Determine the [X, Y] coordinate at the center of the cell enclosing the given text.  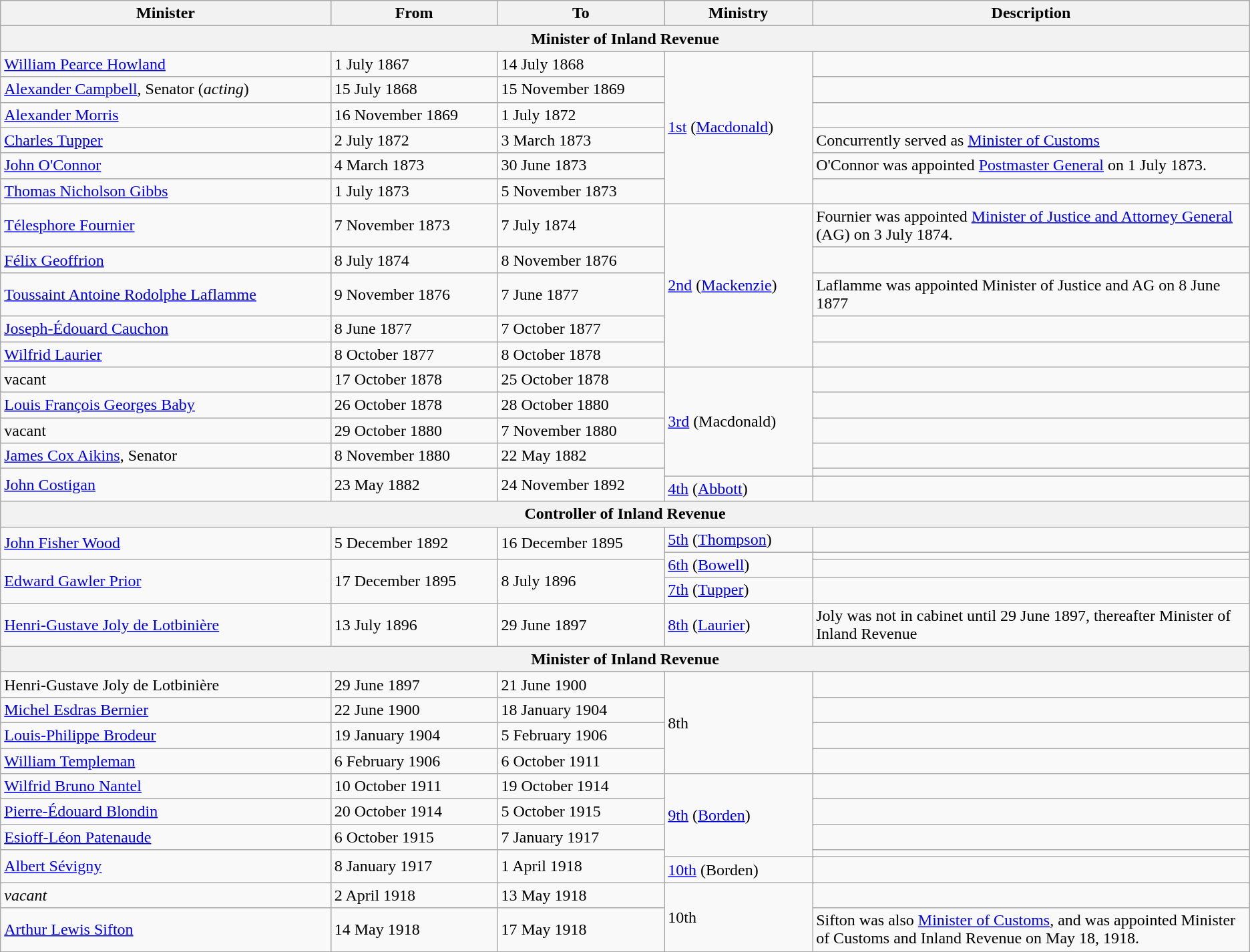
Minister [166, 13]
Albert Sévigny [166, 867]
19 October 1914 [581, 786]
6 October 1915 [414, 837]
1 April 1918 [581, 867]
7 July 1874 [581, 226]
6 February 1906 [414, 760]
26 October 1878 [414, 405]
13 May 1918 [581, 895]
Ministry [739, 13]
6 October 1911 [581, 760]
Joseph-Édouard Cauchon [166, 328]
10th (Borden) [739, 870]
4th (Abbott) [739, 489]
8 January 1917 [414, 867]
Félix Geoffrion [166, 260]
5 November 1873 [581, 191]
John Fisher Wood [166, 543]
29 October 1880 [414, 431]
Arthur Lewis Sifton [166, 929]
1st (Macdonald) [739, 128]
Michel Esdras Bernier [166, 710]
14 May 1918 [414, 929]
16 December 1895 [581, 543]
Louis-Philippe Brodeur [166, 735]
Fournier was appointed Minister of Justice and Attorney General (AG) on 3 July 1874. [1031, 226]
13 July 1896 [414, 625]
Description [1031, 13]
14 July 1868 [581, 64]
1 July 1872 [581, 115]
20 October 1914 [414, 812]
Charles Tupper [166, 140]
Sifton was also Minister of Customs, and was appointed Minister of Customs and Inland Revenue on May 18, 1918. [1031, 929]
Télesphore Fournier [166, 226]
6th (Bowell) [739, 565]
22 May 1882 [581, 456]
30 June 1873 [581, 166]
O'Connor was appointed Postmaster General on 1 July 1873. [1031, 166]
Concurrently served as Minister of Customs [1031, 140]
John Costigan [166, 485]
Controller of Inland Revenue [625, 514]
8 November 1876 [581, 260]
2 July 1872 [414, 140]
Edward Gawler Prior [166, 581]
Louis François Georges Baby [166, 405]
5 October 1915 [581, 812]
17 October 1878 [414, 380]
Esioff-Léon Patenaude [166, 837]
19 January 1904 [414, 735]
28 October 1880 [581, 405]
8 June 1877 [414, 328]
8 November 1880 [414, 456]
18 January 1904 [581, 710]
24 November 1892 [581, 485]
21 June 1900 [581, 684]
8th (Laurier) [739, 625]
10th [739, 917]
7 November 1880 [581, 431]
15 July 1868 [414, 89]
Alexander Morris [166, 115]
9 November 1876 [414, 294]
Joly was not in cabinet until 29 June 1897, thereafter Minister of Inland Revenue [1031, 625]
John O'Connor [166, 166]
10 October 1911 [414, 786]
7 November 1873 [414, 226]
Pierre-Édouard Blondin [166, 812]
23 May 1882 [414, 485]
William Pearce Howland [166, 64]
James Cox Aikins, Senator [166, 456]
5 February 1906 [581, 735]
22 June 1900 [414, 710]
3rd (Macdonald) [739, 422]
17 December 1895 [414, 581]
1 July 1867 [414, 64]
7 October 1877 [581, 328]
Alexander Campbell, Senator (acting) [166, 89]
2 April 1918 [414, 895]
3 March 1873 [581, 140]
William Templeman [166, 760]
Thomas Nicholson Gibbs [166, 191]
From [414, 13]
17 May 1918 [581, 929]
Wilfrid Bruno Nantel [166, 786]
4 March 1873 [414, 166]
16 November 1869 [414, 115]
5 December 1892 [414, 543]
8 July 1874 [414, 260]
8 July 1896 [581, 581]
9th (Borden) [739, 816]
2nd (Mackenzie) [739, 285]
8 October 1877 [414, 354]
7th (Tupper) [739, 590]
15 November 1869 [581, 89]
To [581, 13]
Wilfrid Laurier [166, 354]
5th (Thompson) [739, 539]
8th [739, 722]
7 June 1877 [581, 294]
Laflamme was appointed Minister of Justice and AG on 8 June 1877 [1031, 294]
7 January 1917 [581, 837]
1 July 1873 [414, 191]
25 October 1878 [581, 380]
8 October 1878 [581, 354]
Toussaint Antoine Rodolphe Laflamme [166, 294]
